Scan for the cell matching the given text and deliver its [X, Y] coordinate at center. 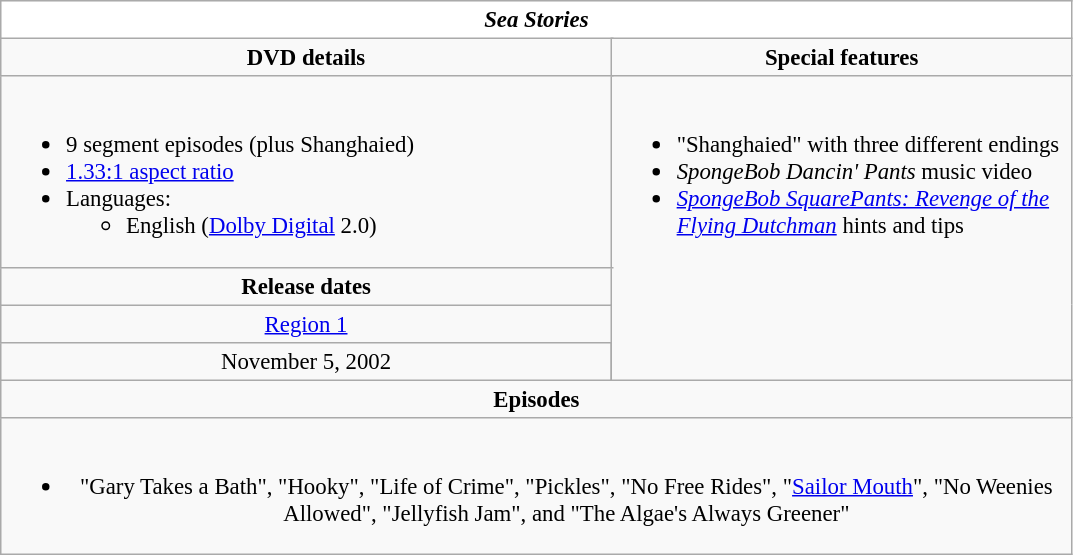
November 5, 2002 [306, 361]
Region 1 [306, 324]
"Shanghaied" with three different endingsSpongeBob Dancin' Pants music videoSpongeBob SquarePants: Revenge of the Flying Dutchman hints and tips [842, 228]
Special features [842, 58]
DVD details [306, 58]
Sea Stories [536, 20]
9 segment episodes (plus Shanghaied)1.33:1 aspect ratioLanguages:English (Dolby Digital 2.0) [306, 172]
Episodes [536, 399]
Release dates [306, 286]
